Search for the cell housing the specified text and yield its (x, y) center coordinate. 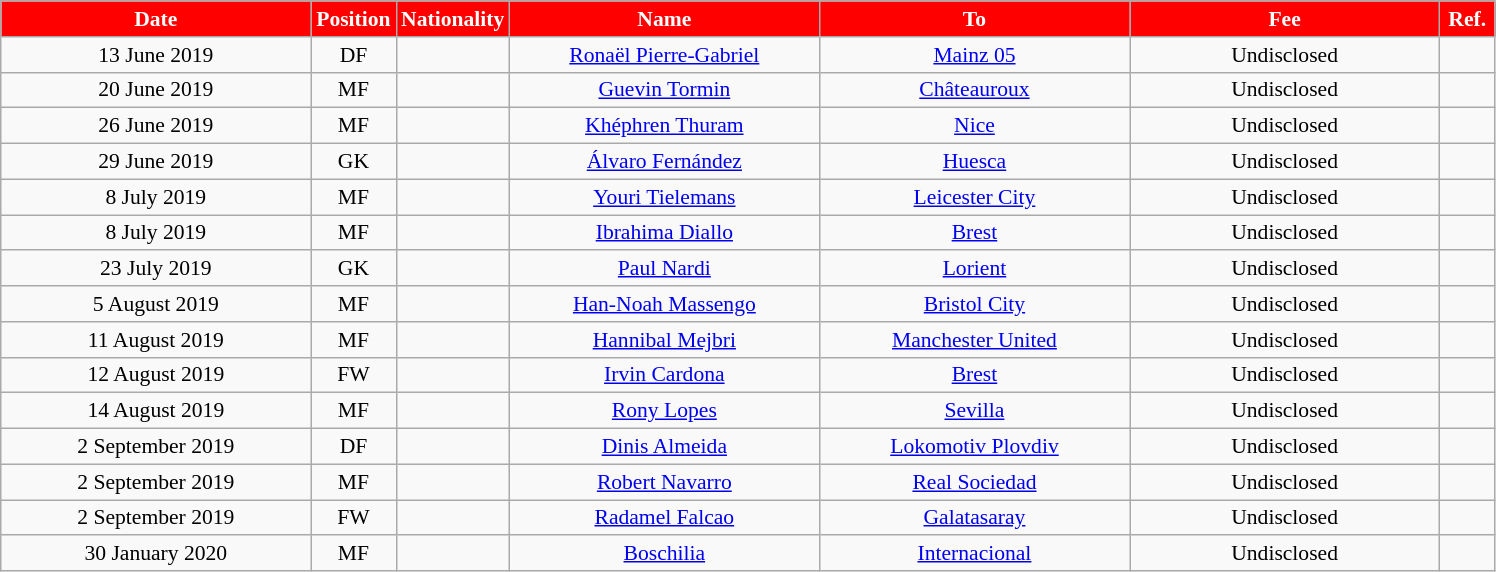
Boschilia (664, 554)
Name (664, 19)
To (974, 19)
20 June 2019 (156, 90)
Real Sociedad (974, 482)
Position (354, 19)
Álvaro Fernández (664, 162)
13 June 2019 (156, 55)
Date (156, 19)
Irvin Cardona (664, 375)
Robert Navarro (664, 482)
Manchester United (974, 340)
29 June 2019 (156, 162)
Internacional (974, 554)
11 August 2019 (156, 340)
Nice (974, 126)
Paul Nardi (664, 269)
5 August 2019 (156, 304)
Ibrahima Diallo (664, 233)
14 August 2019 (156, 411)
Sevilla (974, 411)
23 July 2019 (156, 269)
Lokomotiv Plovdiv (974, 447)
Mainz 05 (974, 55)
Rony Lopes (664, 411)
Châteauroux (974, 90)
Bristol City (974, 304)
Han-Noah Massengo (664, 304)
Ref. (1468, 19)
Galatasaray (974, 518)
Lorient (974, 269)
Huesca (974, 162)
12 August 2019 (156, 375)
Ronaël Pierre-Gabriel (664, 55)
26 June 2019 (156, 126)
Leicester City (974, 197)
Hannibal Mejbri (664, 340)
Dinis Almeida (664, 447)
Nationality (452, 19)
Guevin Tormin (664, 90)
Khéphren Thuram (664, 126)
Youri Tielemans (664, 197)
Fee (1285, 19)
Radamel Falcao (664, 518)
30 January 2020 (156, 554)
